Locate the cell with the specified text and output its [X, Y] center coordinate. 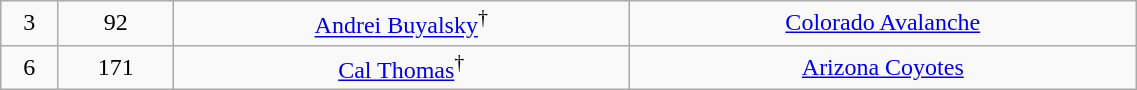
171 [116, 68]
92 [116, 24]
Andrei Buyalsky† [402, 24]
Cal Thomas† [402, 68]
6 [30, 68]
Colorado Avalanche [883, 24]
3 [30, 24]
Arizona Coyotes [883, 68]
